Find where the given text appears and provide that cell's center as (X, Y) coordinate. 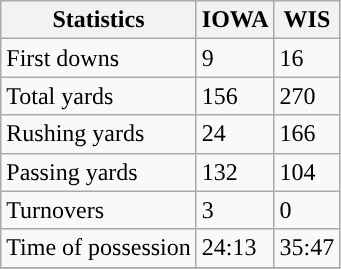
9 (235, 58)
166 (307, 134)
270 (307, 96)
Statistics (99, 20)
Total yards (99, 96)
3 (235, 210)
First downs (99, 58)
Rushing yards (99, 134)
16 (307, 58)
104 (307, 172)
0 (307, 210)
Time of possession (99, 248)
Passing yards (99, 172)
156 (235, 96)
WIS (307, 20)
24:13 (235, 248)
132 (235, 172)
35:47 (307, 248)
24 (235, 134)
Turnovers (99, 210)
IOWA (235, 20)
